Capture the cell that displays the provided text and extract its (X, Y) central coordinate. 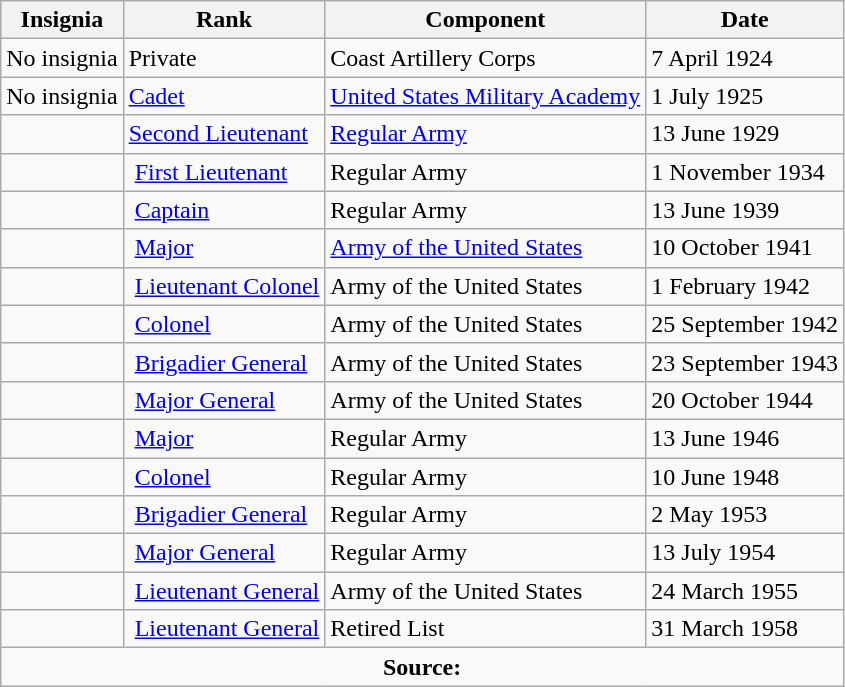
31 March 1958 (745, 629)
25 September 1942 (745, 324)
Private (224, 58)
10 October 1941 (745, 248)
23 September 1943 (745, 362)
Rank (224, 20)
Date (745, 20)
Cadet (224, 96)
20 October 1944 (745, 400)
24 March 1955 (745, 591)
1 November 1934 (745, 172)
1 July 1925 (745, 96)
10 June 1948 (745, 477)
Component (486, 20)
Coast Artillery Corps (486, 58)
Captain (224, 210)
United States Military Academy (486, 96)
Source: (422, 667)
Insignia (62, 20)
1 February 1942 (745, 286)
First Lieutenant (224, 172)
13 June 1929 (745, 134)
Second Lieutenant (224, 134)
Retired List (486, 629)
Lieutenant Colonel (224, 286)
13 June 1939 (745, 210)
7 April 1924 (745, 58)
2 May 1953 (745, 515)
13 June 1946 (745, 438)
13 July 1954 (745, 553)
